For the text-containing cell, return its midpoint in (X, Y) coordinate format. 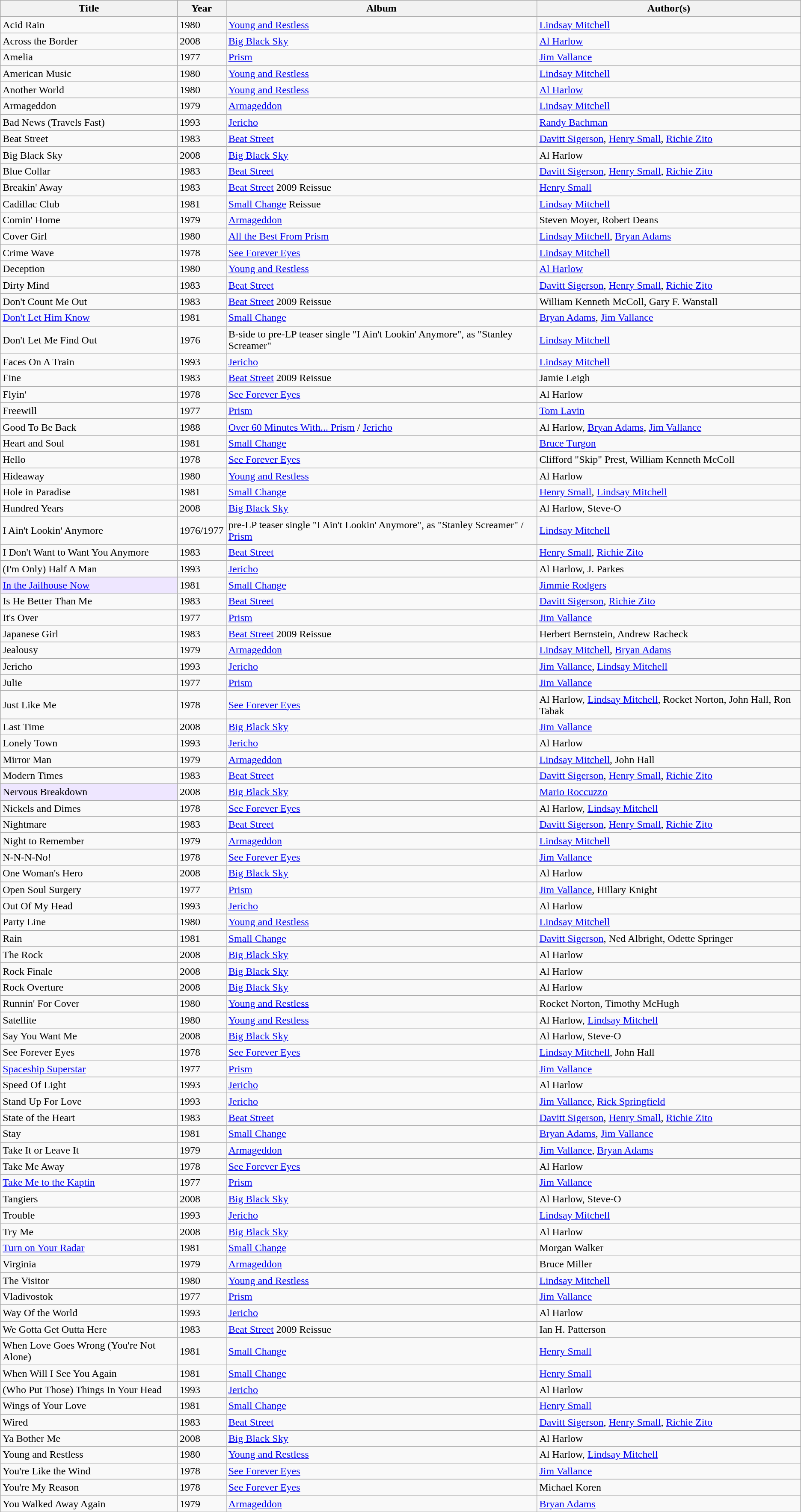
(Who Put Those) Things In Your Head (89, 1390)
Nickels and Dimes (89, 808)
Over 60 Minutes With... Prism / Jericho (382, 427)
You Walked Away Again (89, 1503)
Herbert Bernstein, Andrew Racheck (669, 634)
You're Like the Wind (89, 1471)
I Don't Want to Want You Anymore (89, 553)
Lonely Town (89, 743)
Year (202, 9)
Night to Remember (89, 841)
Party Line (89, 922)
Is He Better Than Me (89, 601)
Try Me (89, 1231)
Rock Overture (89, 987)
Tom Lavin (669, 411)
Across the Border (89, 41)
Breakin' Away (89, 187)
Randy Bachman (669, 122)
Morgan Walker (669, 1248)
Take Me to the Kaptin (89, 1183)
Modern Times (89, 776)
Hideaway (89, 476)
Virginia (89, 1264)
Speed Of Light (89, 1085)
Acid Rain (89, 25)
Flyin' (89, 394)
Ian H. Patterson (669, 1329)
I Ain't Lookin' Anymore (89, 530)
Last Time (89, 727)
Rain (89, 938)
Ya Bother Me (89, 1438)
Don't Let Him Know (89, 318)
Bryan Adams (669, 1503)
Out Of My Head (89, 906)
1976/1977 (202, 530)
Open Soul Surgery (89, 890)
Mirror Man (89, 759)
Author(s) (669, 9)
Jim Vallance, Bryan Adams (669, 1150)
The Rock (89, 955)
One Woman's Hero (89, 873)
Julie (89, 683)
Deception (89, 269)
Fine (89, 378)
Japanese Girl (89, 634)
Take Me Away (89, 1166)
B-side to pre-LP teaser single "I Ain't Lookin' Anymore", as "Stanley Screamer" (382, 340)
Bad News (Travels Fast) (89, 122)
Runnin' For Cover (89, 1003)
Al Harlow, J. Parkes (669, 569)
1988 (202, 427)
Faces On A Train (89, 362)
Blue Collar (89, 171)
Rocket Norton, Timothy McHugh (669, 1003)
Jim Vallance, Lindsay Mitchell (669, 666)
Davitt Sigerson, Richie Zito (669, 601)
Amelia (89, 57)
You're My Reason (89, 1487)
Hundred Years (89, 509)
Vladivostok (89, 1297)
(I'm Only) Half A Man (89, 569)
Stand Up For Love (89, 1101)
Say You Want Me (89, 1036)
N-N-N-No! (89, 857)
Hole in Paradise (89, 492)
When Love Goes Wrong (You're Not Alone) (89, 1352)
Another World (89, 90)
Stay (89, 1134)
It's Over (89, 618)
Al Harlow, Lindsay Mitchell, Rocket Norton, John Hall, Ron Tabak (669, 705)
Way Of the World (89, 1313)
Hello (89, 459)
Album (382, 9)
Henry Small, Lindsay Mitchell (669, 492)
Comin' Home (89, 220)
Satellite (89, 1020)
Jim Vallance, Rick Springfield (669, 1101)
Nightmare (89, 825)
Just Like Me (89, 705)
Good To Be Back (89, 427)
1976 (202, 340)
Wired (89, 1422)
Nervous Breakdown (89, 792)
Michael Koren (669, 1487)
When Will I See You Again (89, 1373)
William Kenneth McColl, Gary F. Wanstall (669, 302)
Crime Wave (89, 253)
All the Best From Prism (382, 237)
Title (89, 9)
Take It or Leave It (89, 1150)
We Gotta Get Outta Here (89, 1329)
Cadillac Club (89, 204)
Davitt Sigerson, Ned Albright, Odette Springer (669, 938)
Rock Finale (89, 971)
Bruce Miller (669, 1264)
Spaceship Superstar (89, 1069)
Turn on Your Radar (89, 1248)
Jamie Leigh (669, 378)
Wings of Your Love (89, 1406)
Freewill (89, 411)
Clifford "Skip" Prest, William Kenneth McColl (669, 459)
Trouble (89, 1215)
Cover Girl (89, 237)
Al Harlow, Bryan Adams, Jim Vallance (669, 427)
Bruce Turgon (669, 443)
Small Change Reissue (382, 204)
pre-LP teaser single "I Ain't Lookin' Anymore", as "Stanley Screamer" / Prism (382, 530)
American Music (89, 74)
The Visitor (89, 1280)
Henry Small, Richie Zito (669, 553)
Steven Moyer, Robert Deans (669, 220)
Jimmie Rodgers (669, 585)
Don't Let Me Find Out (89, 340)
Dirty Mind (89, 285)
Mario Roccuzzo (669, 792)
State of the Heart (89, 1118)
Don't Count Me Out (89, 302)
In the Jailhouse Now (89, 585)
Jim Vallance, Hillary Knight (669, 890)
Jealousy (89, 650)
Tangiers (89, 1199)
Heart and Soul (89, 443)
